Identify which cell holds the provided text, then report its (X, Y) central coordinate. 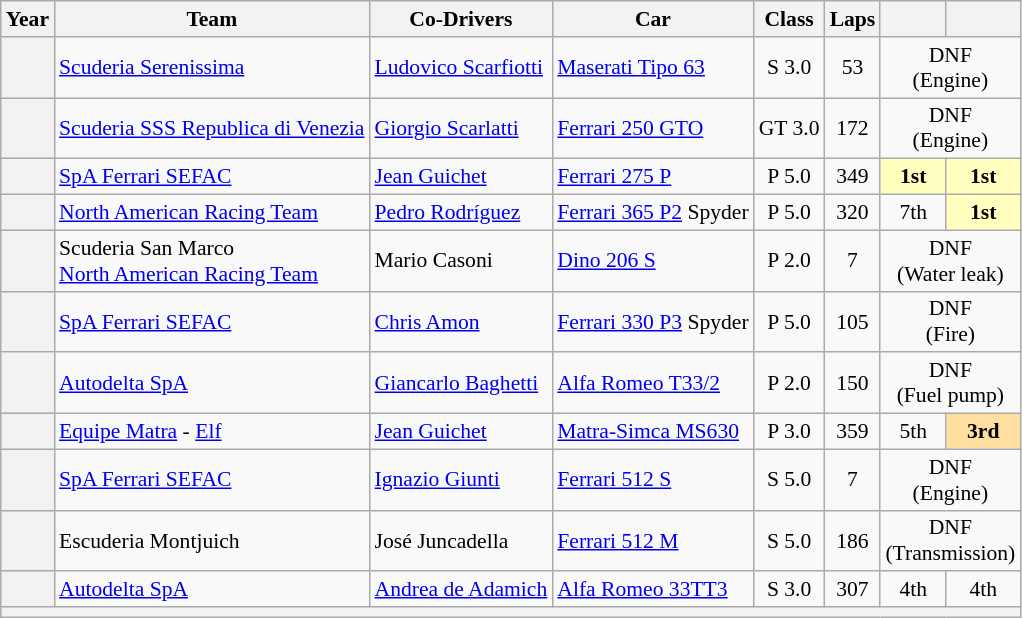
Matra-Simca MS630 (652, 432)
Mario Casoni (462, 260)
307 (853, 590)
P 3.0 (790, 432)
Dino 206 S (652, 260)
Year (28, 19)
Team (212, 19)
105 (853, 322)
Giancarlo Baghetti (462, 384)
GT 3.0 (790, 128)
150 (853, 384)
186 (853, 540)
Ferrari 365 P2 Spyder (652, 213)
Ferrari 275 P (652, 177)
José Juncadella (462, 540)
Maserati Tipo 63 (652, 68)
Car (652, 19)
DNF(Water leak) (950, 260)
Chris Amon (462, 322)
349 (853, 177)
Ludovico Scarfiotti (462, 68)
320 (853, 213)
7th (913, 213)
DNF(Fuel pump) (950, 384)
Ferrari 512 S (652, 480)
Scuderia Serenissima (212, 68)
Ferrari 250 GTO (652, 128)
Escuderia Montjuich (212, 540)
53 (853, 68)
Co-Drivers (462, 19)
Andrea de Adamich (462, 590)
Ferrari 512 M (652, 540)
5th (913, 432)
Alfa Romeo 33TT3 (652, 590)
Class (790, 19)
Giorgio Scarlatti (462, 128)
Alfa Romeo T33/2 (652, 384)
DNF(Transmission) (950, 540)
North American Racing Team (212, 213)
Laps (853, 19)
Ignazio Giunti (462, 480)
3rd (983, 432)
DNF(Fire) (950, 322)
172 (853, 128)
Equipe Matra - Elf (212, 432)
Scuderia San Marco North American Racing Team (212, 260)
Pedro Rodríguez (462, 213)
Ferrari 330 P3 Spyder (652, 322)
Scuderia SSS Republica di Venezia (212, 128)
359 (853, 432)
